Pinpoint the cell where the given text exists, returning its (x, y) midpoint coordinate. 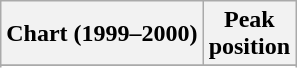
Chart (1999–2000) (102, 34)
Peakposition (249, 34)
